Provide the [x, y] coordinate of the cell's center where the given text is located.  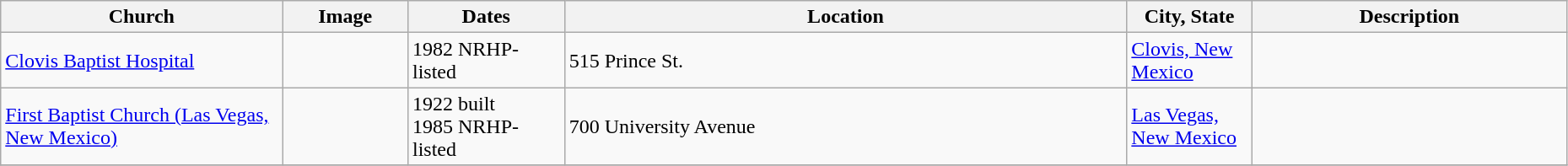
Church [142, 17]
Clovis, New Mexico [1189, 61]
1922 built1985 NRHP-listed [486, 126]
Clovis Baptist Hospital [142, 61]
Description [1409, 17]
Image [346, 17]
City, State [1189, 17]
700 University Avenue [845, 126]
Location [845, 17]
Dates [486, 17]
Las Vegas, New Mexico [1189, 126]
515 Prince St. [845, 61]
First Baptist Church (Las Vegas, New Mexico) [142, 126]
1982 NRHP-listed [486, 61]
